Detect which cell encompasses the target text, then output its (X, Y) center coordinate. 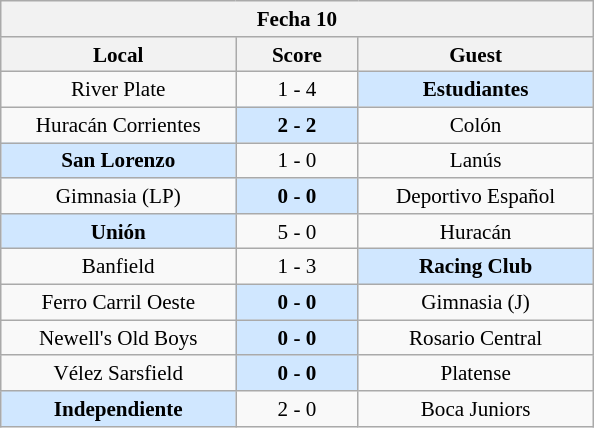
Vélez Sarsfield (118, 372)
Deportivo Español (476, 196)
San Lorenzo (118, 160)
Independiente (118, 408)
1 - 4 (297, 90)
Huracán (476, 230)
5 - 0 (297, 230)
Rosario Central (476, 338)
Racing Club (476, 266)
2 - 0 (297, 408)
Fecha 10 (297, 18)
Ferro Carril Oeste (118, 302)
Local (118, 54)
1 - 3 (297, 266)
1 - 0 (297, 160)
Newell's Old Boys (118, 338)
River Plate (118, 90)
Banfield (118, 266)
Colón (476, 124)
Guest (476, 54)
Score (297, 54)
Platense (476, 372)
Gimnasia (LP) (118, 196)
Gimnasia (J) (476, 302)
Unión (118, 230)
Huracán Corrientes (118, 124)
2 - 2 (297, 124)
Estudiantes (476, 90)
Boca Juniors (476, 408)
Lanús (476, 160)
